From the cell containing the given text, extract its center point as [x, y] coordinate. 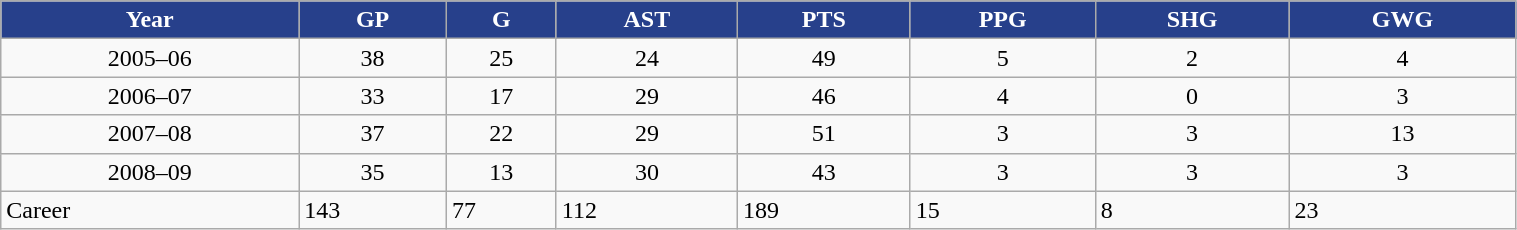
51 [824, 134]
Career [150, 210]
2007–08 [150, 134]
77 [501, 210]
49 [824, 58]
GP [373, 20]
5 [1002, 58]
2008–09 [150, 172]
0 [1192, 96]
22 [501, 134]
46 [824, 96]
33 [373, 96]
43 [824, 172]
8 [1192, 210]
PPG [1002, 20]
G [501, 20]
17 [501, 96]
AST [646, 20]
15 [1002, 210]
35 [373, 172]
Year [150, 20]
143 [373, 210]
38 [373, 58]
2005–06 [150, 58]
37 [373, 134]
23 [1402, 210]
112 [646, 210]
PTS [824, 20]
2 [1192, 58]
189 [824, 210]
24 [646, 58]
30 [646, 172]
GWG [1402, 20]
2006–07 [150, 96]
SHG [1192, 20]
25 [501, 58]
